For the text-containing cell, return its midpoint in [x, y] coordinate format. 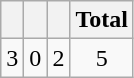
2 [58, 58]
Total [102, 20]
5 [102, 58]
0 [36, 58]
3 [12, 58]
